Detect which cell encompasses the target text, then output its [x, y] center coordinate. 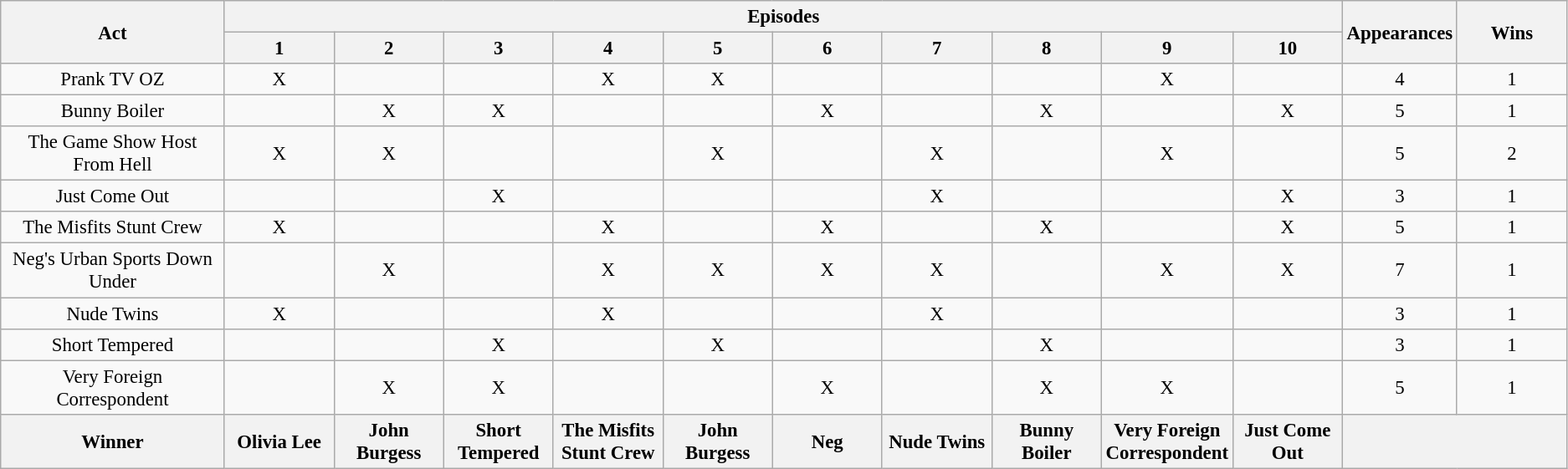
6 [827, 48]
Episodes [783, 17]
Winner [112, 441]
8 [1046, 48]
Neg's Urban Sports Down Under [112, 271]
Prank TV OZ [112, 79]
Appearances [1399, 32]
Act [112, 32]
10 [1287, 48]
9 [1166, 48]
Neg [827, 441]
Olivia Lee [279, 441]
The Game Show Host From Hell [112, 154]
Wins [1511, 32]
